Capture the cell that displays the provided text and extract its [x, y] central coordinate. 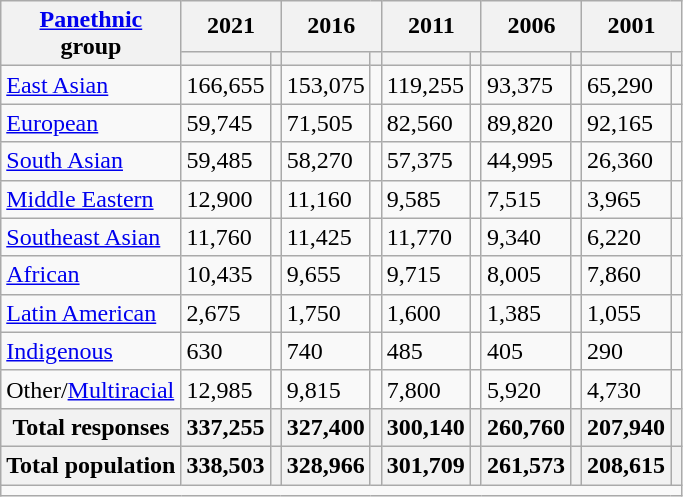
1,385 [526, 313]
5,920 [526, 389]
7,515 [526, 199]
African [91, 275]
7,860 [626, 275]
9,655 [326, 275]
1,600 [426, 313]
328,966 [326, 465]
92,165 [626, 123]
European [91, 123]
119,255 [426, 85]
2016 [331, 26]
East Asian [91, 85]
301,709 [426, 465]
9,715 [426, 275]
93,375 [526, 85]
7,800 [426, 389]
2,675 [226, 313]
11,760 [226, 237]
327,400 [326, 427]
71,505 [326, 123]
9,815 [326, 389]
57,375 [426, 161]
Other/Multiracial [91, 389]
26,360 [626, 161]
12,985 [226, 389]
8,005 [526, 275]
65,290 [626, 85]
2001 [632, 26]
11,770 [426, 237]
Total population [91, 465]
Total responses [91, 427]
9,585 [426, 199]
44,995 [526, 161]
10,435 [226, 275]
630 [226, 351]
89,820 [526, 123]
Indigenous [91, 351]
Panethnicgroup [91, 34]
1,055 [626, 313]
59,485 [226, 161]
485 [426, 351]
2006 [531, 26]
1,750 [326, 313]
300,140 [426, 427]
9,340 [526, 237]
153,075 [326, 85]
Southeast Asian [91, 237]
Latin American [91, 313]
740 [326, 351]
166,655 [226, 85]
82,560 [426, 123]
405 [526, 351]
6,220 [626, 237]
3,965 [626, 199]
208,615 [626, 465]
337,255 [226, 427]
11,425 [326, 237]
South Asian [91, 161]
Middle Eastern [91, 199]
260,760 [526, 427]
338,503 [226, 465]
261,573 [526, 465]
2021 [231, 26]
11,160 [326, 199]
58,270 [326, 161]
59,745 [226, 123]
12,900 [226, 199]
207,940 [626, 427]
290 [626, 351]
4,730 [626, 389]
2011 [431, 26]
